Provide the (x, y) coordinate of the cell's center where the given text is located.  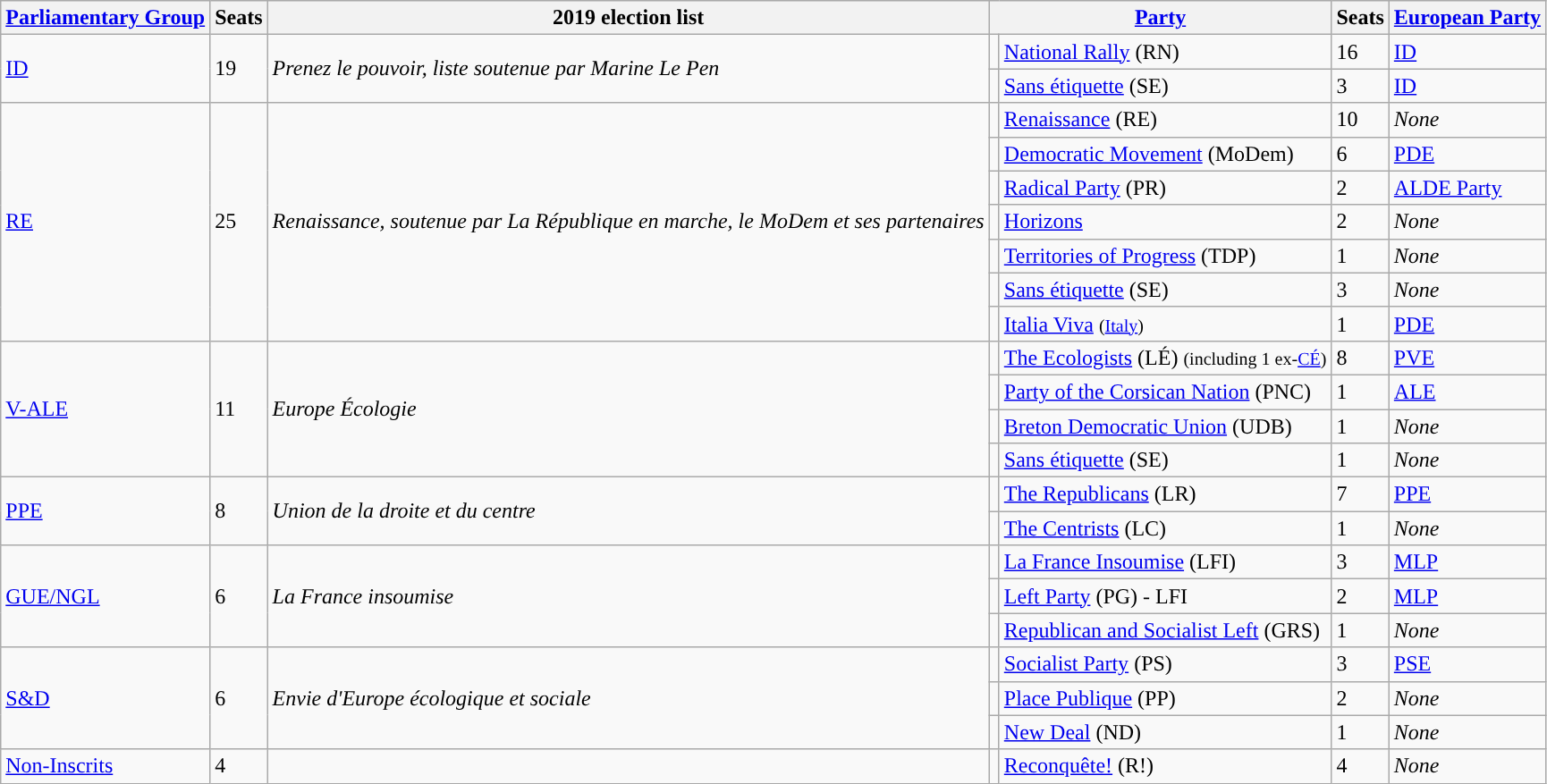
Place Publique (PP) (1165, 698)
Reconquête! (R!) (1165, 766)
Italia Viva (Italy) (1165, 324)
16 (1360, 52)
New Deal (ND) (1165, 732)
Republican and Socialist Left (GRS) (1165, 630)
Non-Inscrits (106, 766)
11 (239, 409)
19 (239, 69)
Breton Democratic Union (UDB) (1165, 426)
V-ALE (106, 409)
Union de la droite et du centre (628, 511)
The Centrists (LC) (1165, 528)
10 (1360, 120)
Party (1161, 18)
Parliamentary Group (106, 18)
S&D (106, 698)
2019 election list (628, 18)
PVE (1467, 358)
Envie d'Europe écologique et sociale (628, 698)
European Party (1467, 18)
Renaissance, soutenue par La République en marche, le MoDem et ses partenaires (628, 222)
ALE (1467, 392)
RE (106, 222)
PSE (1467, 664)
Europe Écologie (628, 409)
Territories of Progress (TDP) (1165, 256)
Renaissance (RE) (1165, 120)
Radical Party (PR) (1165, 188)
Socialist Party (PS) (1165, 664)
La France insoumise (628, 596)
Left Party (PG) - LFI (1165, 596)
National Rally (RN) (1165, 52)
ALDE Party (1467, 188)
Party of the Corsican Nation (PNC) (1165, 392)
The Ecologists (LÉ) (including 1 ex-CÉ) (1165, 358)
Horizons (1165, 222)
7 (1360, 494)
GUE/NGL (106, 596)
25 (239, 222)
Prenez le pouvoir, liste soutenue par Marine Le Pen (628, 69)
La France Insoumise (LFI) (1165, 562)
Democratic Movement (MoDem) (1165, 154)
The Republicans (LR) (1165, 494)
